From the cell containing the given text, extract its center point as (X, Y) coordinate. 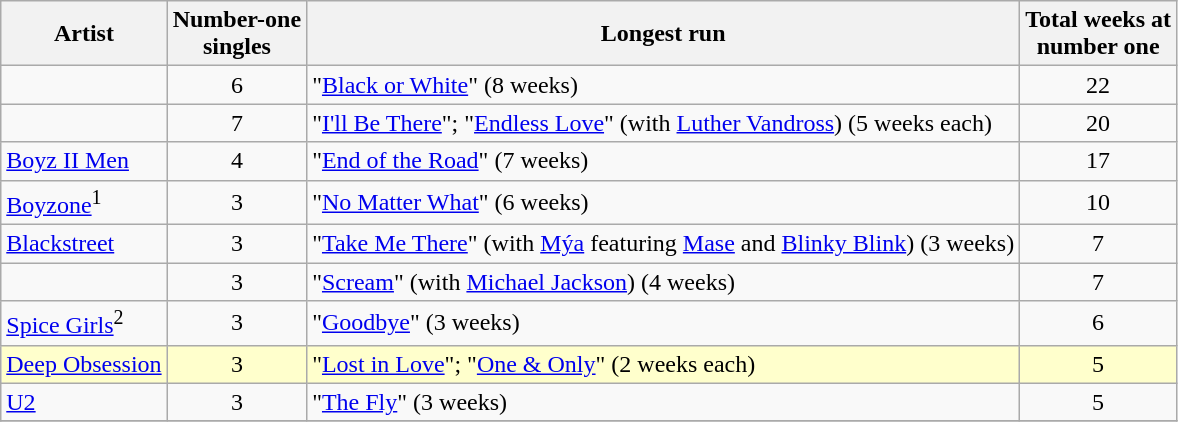
Number-onesingles (237, 34)
"Take Me There" (with Mýa featuring Mase and Blinky Blink) (3 weeks) (664, 244)
Spice Girls2 (84, 324)
Longest run (664, 34)
"Lost in Love"; "One & Only" (2 weeks each) (664, 364)
Total weeks atnumber one (1098, 34)
Boyz II Men (84, 161)
"I'll Be There"; "Endless Love" (with Luther Vandross) (5 weeks each) (664, 123)
"No Matter What" (6 weeks) (664, 202)
Blackstreet (84, 244)
Artist (84, 34)
17 (1098, 161)
22 (1098, 85)
"Black or White" (8 weeks) (664, 85)
20 (1098, 123)
"End of the Road" (7 weeks) (664, 161)
"Scream" (with Michael Jackson) (4 weeks) (664, 282)
10 (1098, 202)
Boyzone1 (84, 202)
Deep Obsession (84, 364)
U2 (84, 402)
"The Fly" (3 weeks) (664, 402)
"Goodbye" (3 weeks) (664, 324)
4 (237, 161)
